Scan for the cell matching the given text and deliver its (x, y) coordinate at center. 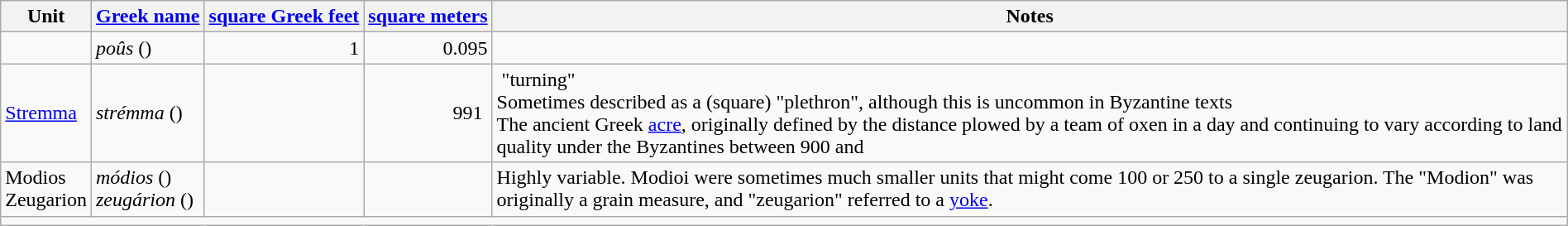
Greek name (147, 17)
square Greek feet (284, 17)
Unit (46, 17)
Stremma (46, 113)
strémma () (147, 113)
poûs () (147, 48)
0.095 (428, 48)
módios () zeugárion () (147, 189)
ModiosZeugarion (46, 189)
Notes (1030, 17)
991 (428, 113)
1 (284, 48)
square meters (428, 17)
